From the cell containing the given text, extract its center point as [X, Y] coordinate. 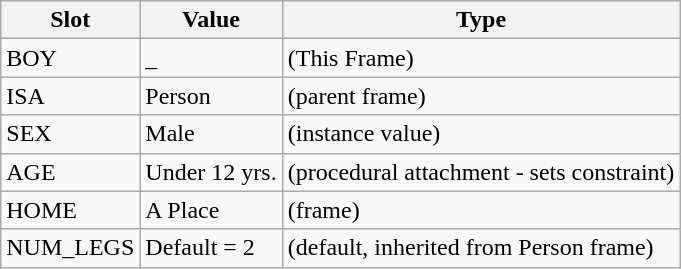
Type [481, 20]
(This Frame) [481, 58]
(instance value) [481, 134]
(parent frame) [481, 96]
_ [211, 58]
ISA [70, 96]
SEX [70, 134]
BOY [70, 58]
(frame) [481, 210]
Default = 2 [211, 248]
HOME [70, 210]
Slot [70, 20]
Person [211, 96]
(procedural attachment - sets constraint) [481, 172]
Male [211, 134]
(default, inherited from Person frame) [481, 248]
Value [211, 20]
AGE [70, 172]
NUM_LEGS [70, 248]
A Place [211, 210]
Under 12 yrs. [211, 172]
